Identify which cell holds the provided text, then report its (x, y) central coordinate. 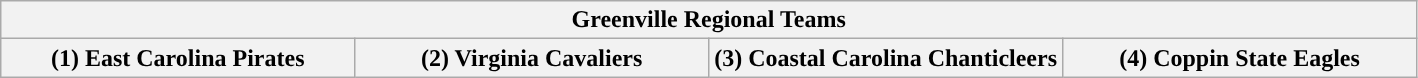
(4) Coppin State Eagles (1240, 58)
Greenville Regional Teams (709, 20)
(1) East Carolina Pirates (178, 58)
(3) Coastal Carolina Chanticleers (886, 58)
(2) Virginia Cavaliers (532, 58)
